From the cell containing the given text, extract its center point as (X, Y) coordinate. 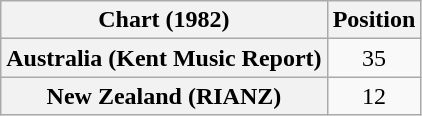
Australia (Kent Music Report) (164, 58)
35 (374, 58)
Chart (1982) (164, 20)
New Zealand (RIANZ) (164, 96)
Position (374, 20)
12 (374, 96)
